Locate the cell with the specified text and output its (x, y) center coordinate. 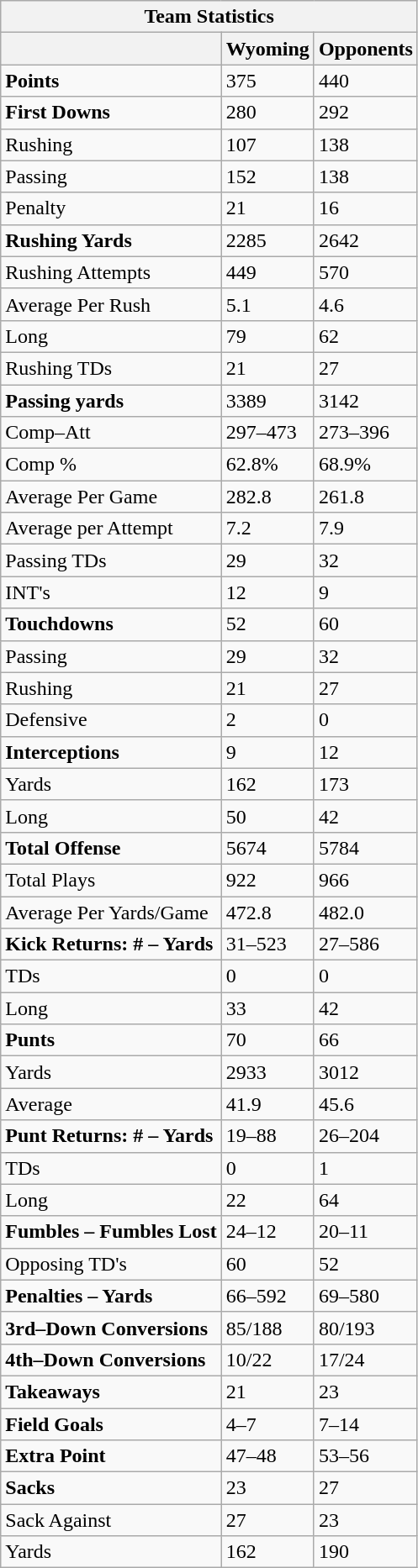
24–12 (267, 1232)
Average Per Rush (111, 304)
Wyoming (267, 49)
Average Per Game (111, 497)
62.8% (267, 465)
22 (267, 1200)
190 (365, 1552)
68.9% (365, 465)
80/193 (365, 1328)
Touchdowns (111, 624)
273–396 (365, 433)
Rushing TDs (111, 368)
292 (365, 113)
Rushing Attempts (111, 272)
Punt Returns: # – Yards (111, 1136)
85/188 (267, 1328)
Penalties – Yards (111, 1296)
47–48 (267, 1456)
2 (267, 720)
33 (267, 1008)
Opposing TD's (111, 1264)
Total Offense (111, 848)
70 (267, 1040)
45.6 (365, 1104)
62 (365, 336)
Total Plays (111, 880)
280 (267, 113)
Comp–Att (111, 433)
2933 (267, 1072)
Takeaways (111, 1392)
152 (267, 176)
Passing TDs (111, 560)
Average (111, 1104)
Extra Point (111, 1456)
Points (111, 81)
17/24 (365, 1360)
3rd–Down Conversions (111, 1328)
69–580 (365, 1296)
7.2 (267, 529)
66 (365, 1040)
53–56 (365, 1456)
3389 (267, 401)
Team Statistics (209, 17)
10/22 (267, 1360)
INT's (111, 592)
440 (365, 81)
Sacks (111, 1488)
1 (365, 1168)
107 (267, 145)
7.9 (365, 529)
7–14 (365, 1424)
26–204 (365, 1136)
4th–Down Conversions (111, 1360)
66–592 (267, 1296)
27–586 (365, 944)
449 (267, 272)
482.0 (365, 912)
4–7 (267, 1424)
Average per Attempt (111, 529)
Sack Against (111, 1520)
282.8 (267, 497)
Fumbles – Fumbles Lost (111, 1232)
5.1 (267, 304)
41.9 (267, 1104)
First Downs (111, 113)
50 (267, 816)
Average Per Yards/Game (111, 912)
Comp % (111, 465)
Penalty (111, 208)
4.6 (365, 304)
31–523 (267, 944)
966 (365, 880)
Punts (111, 1040)
Opponents (365, 49)
3012 (365, 1072)
16 (365, 208)
472.8 (267, 912)
Rushing Yards (111, 240)
5674 (267, 848)
261.8 (365, 497)
2285 (267, 240)
64 (365, 1200)
2642 (365, 240)
173 (365, 784)
Defensive (111, 720)
922 (267, 880)
Interceptions (111, 752)
Kick Returns: # – Yards (111, 944)
375 (267, 81)
20–11 (365, 1232)
297–473 (267, 433)
3142 (365, 401)
19–88 (267, 1136)
79 (267, 336)
Passing yards (111, 401)
5784 (365, 848)
570 (365, 272)
Field Goals (111, 1424)
